From the cell containing the given text, extract its center point as (x, y) coordinate. 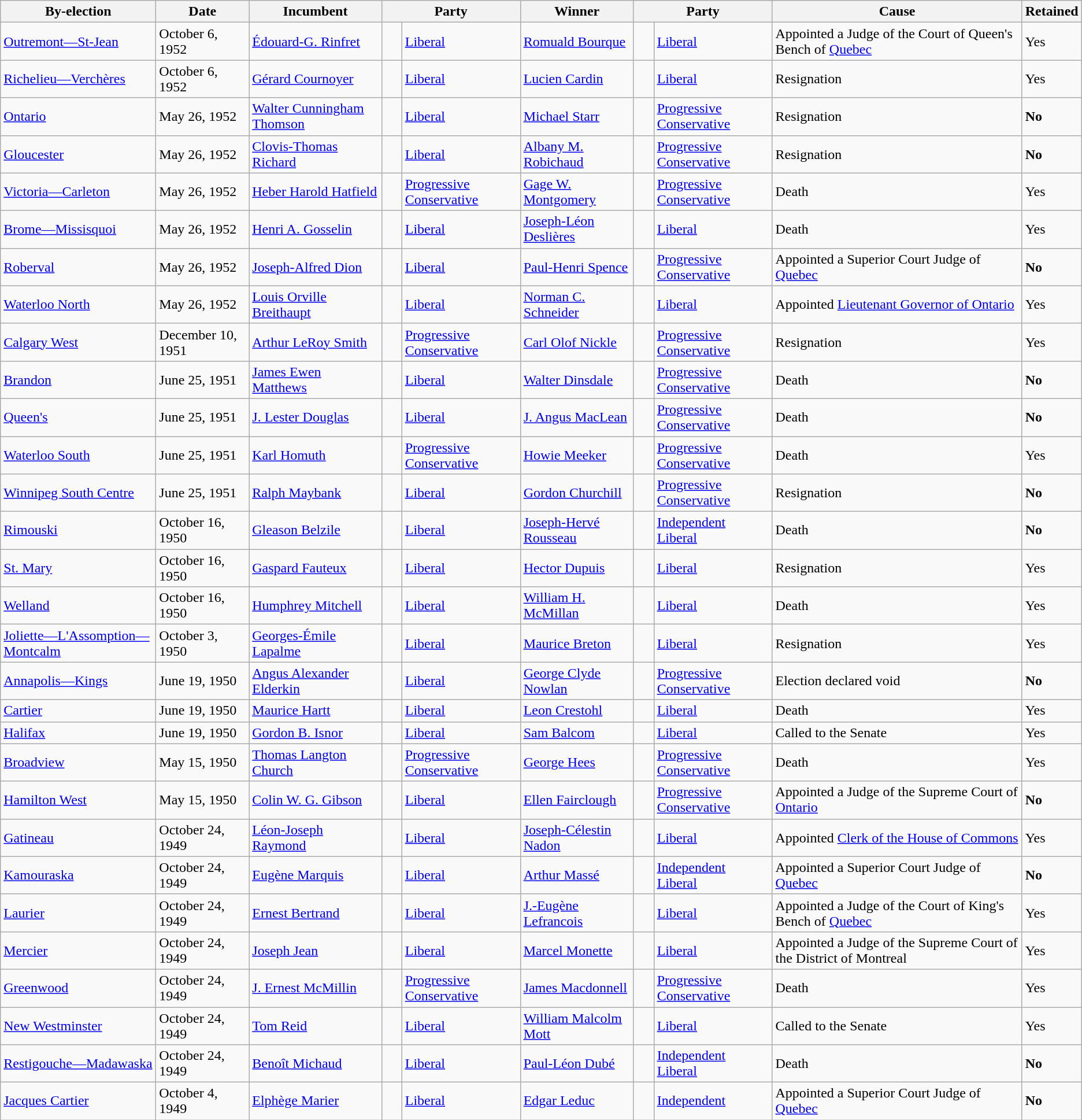
William H. McMillan (577, 606)
Waterloo North (79, 304)
J. Ernest McMillin (316, 988)
Incumbent (316, 12)
Georges-Émile Lapalme (316, 643)
Restigouche—Madawaska (79, 1064)
J. Angus MacLean (577, 417)
Maurice Breton (577, 643)
Annapolis—Kings (79, 681)
Henri A. Gosselin (316, 229)
Gatineau (79, 837)
William Malcolm Mott (577, 1026)
Sam Balcom (577, 733)
Walter Cunningham Thomson (316, 117)
Joseph Jean (316, 951)
Winner (577, 12)
Benoît Michaud (316, 1064)
Hector Dupuis (577, 568)
December 10, 1951 (202, 342)
Gordon B. Isnor (316, 733)
Gérard Cournoyer (316, 79)
Calgary West (79, 342)
New Westminster (79, 1026)
Elphège Marier (316, 1101)
Thomas Langton Church (316, 762)
Cartier (79, 711)
J.-Eugène Lefrancois (577, 912)
Norman C. Schneider (577, 304)
Romuald Bourque (577, 42)
Howie Meeker (577, 454)
James Ewen Matthews (316, 379)
Ernest Bertrand (316, 912)
George Clyde Nowlan (577, 681)
Heber Harold Hatfield (316, 192)
Marcel Monette (577, 951)
By-election (79, 12)
Ralph Maybank (316, 493)
Joliette—L'Assomption—Montcalm (79, 643)
Michael Starr (577, 117)
Leon Crestohl (577, 711)
Brandon (79, 379)
Joseph-Alfred Dion (316, 267)
Roberval (79, 267)
Queen's (79, 417)
Kamouraska (79, 875)
J. Lester Douglas (316, 417)
Gaspard Fauteux (316, 568)
Lucien Cardin (577, 79)
Gloucester (79, 154)
Léon-Joseph Raymond (316, 837)
Gage W. Montgomery (577, 192)
Laurier (79, 912)
Appointed a Judge of the Supreme Court of the District of Montreal (897, 951)
Gordon Churchill (577, 493)
Tom Reid (316, 1026)
Joseph-Hervé Rousseau (577, 531)
Retained (1052, 12)
Arthur Massé (577, 875)
Joseph-Léon Deslières (577, 229)
Hamilton West (79, 800)
Walter Dinsdale (577, 379)
Albany M. Robichaud (577, 154)
Date (202, 12)
Louis Orville Breithaupt (316, 304)
Welland (79, 606)
Maurice Hartt (316, 711)
Edgar Leduc (577, 1101)
Eugène Marquis (316, 875)
Karl Homuth (316, 454)
Appointed Lieutenant Governor of Ontario (897, 304)
Appointed a Judge of the Supreme Court of Ontario (897, 800)
George Hees (577, 762)
Broadview (79, 762)
Joseph-Célestin Nadon (577, 837)
Waterloo South (79, 454)
Angus Alexander Elderkin (316, 681)
James Macdonnell (577, 988)
Gleason Belzile (316, 531)
Humphrey Mitchell (316, 606)
Rimouski (79, 531)
October 3, 1950 (202, 643)
Ontario (79, 117)
Carl Olof Nickle (577, 342)
Paul-Henri Spence (577, 267)
Mercier (79, 951)
Richelieu—Verchères (79, 79)
St. Mary (79, 568)
Victoria—Carleton (79, 192)
Appointed Clerk of the House of Commons (897, 837)
Appointed a Judge of the Court of Queen's Bench of Quebec (897, 42)
Paul-Léon Dubé (577, 1064)
Jacques Cartier (79, 1101)
Appointed a Judge of the Court of King's Bench of Quebec (897, 912)
Clovis-Thomas Richard (316, 154)
Cause (897, 12)
Ellen Fairclough (577, 800)
Greenwood (79, 988)
Independent (713, 1101)
Halifax (79, 733)
Édouard-G. Rinfret (316, 42)
Arthur LeRoy Smith (316, 342)
Outremont—St-Jean (79, 42)
Colin W. G. Gibson (316, 800)
October 4, 1949 (202, 1101)
Winnipeg South Centre (79, 493)
Brome—Missisquoi (79, 229)
Election declared void (897, 681)
